Pinpoint the cell where the given text exists, returning its [x, y] midpoint coordinate. 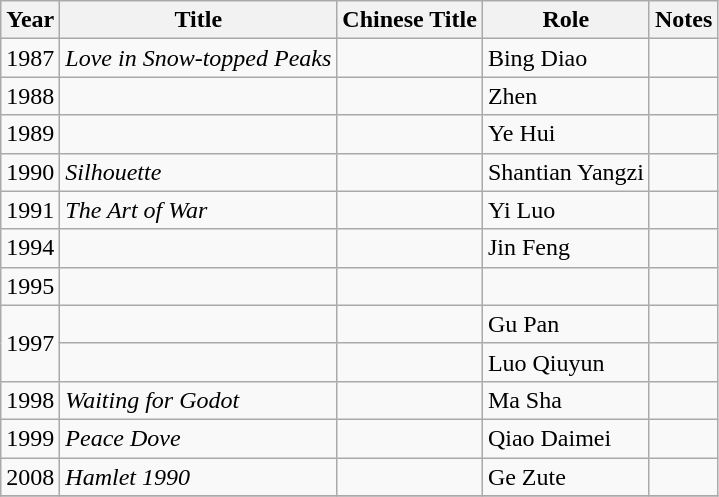
Hamlet 1990 [198, 477]
Year [30, 20]
2008 [30, 477]
Notes [683, 20]
Qiao Daimei [566, 438]
1998 [30, 400]
Silhouette [198, 172]
Role [566, 20]
1989 [30, 134]
Title [198, 20]
The Art of War [198, 210]
1999 [30, 438]
Peace Dove [198, 438]
1991 [30, 210]
Bing Diao [566, 58]
Chinese Title [410, 20]
1987 [30, 58]
Ma Sha [566, 400]
1988 [30, 96]
Waiting for Godot [198, 400]
1990 [30, 172]
Love in Snow-topped Peaks [198, 58]
1995 [30, 286]
Zhen [566, 96]
1997 [30, 343]
Gu Pan [566, 324]
Ge Zute [566, 477]
Jin Feng [566, 248]
Yi Luo [566, 210]
Luo Qiuyun [566, 362]
Shantian Yangzi [566, 172]
Ye Hui [566, 134]
1994 [30, 248]
